Find where the given text appears and provide that cell's center as (X, Y) coordinate. 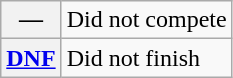
Did not compete (146, 20)
Did not finish (146, 58)
— (31, 20)
DNF (31, 58)
